Provide the (X, Y) coordinate of the cell's center where the given text is located.  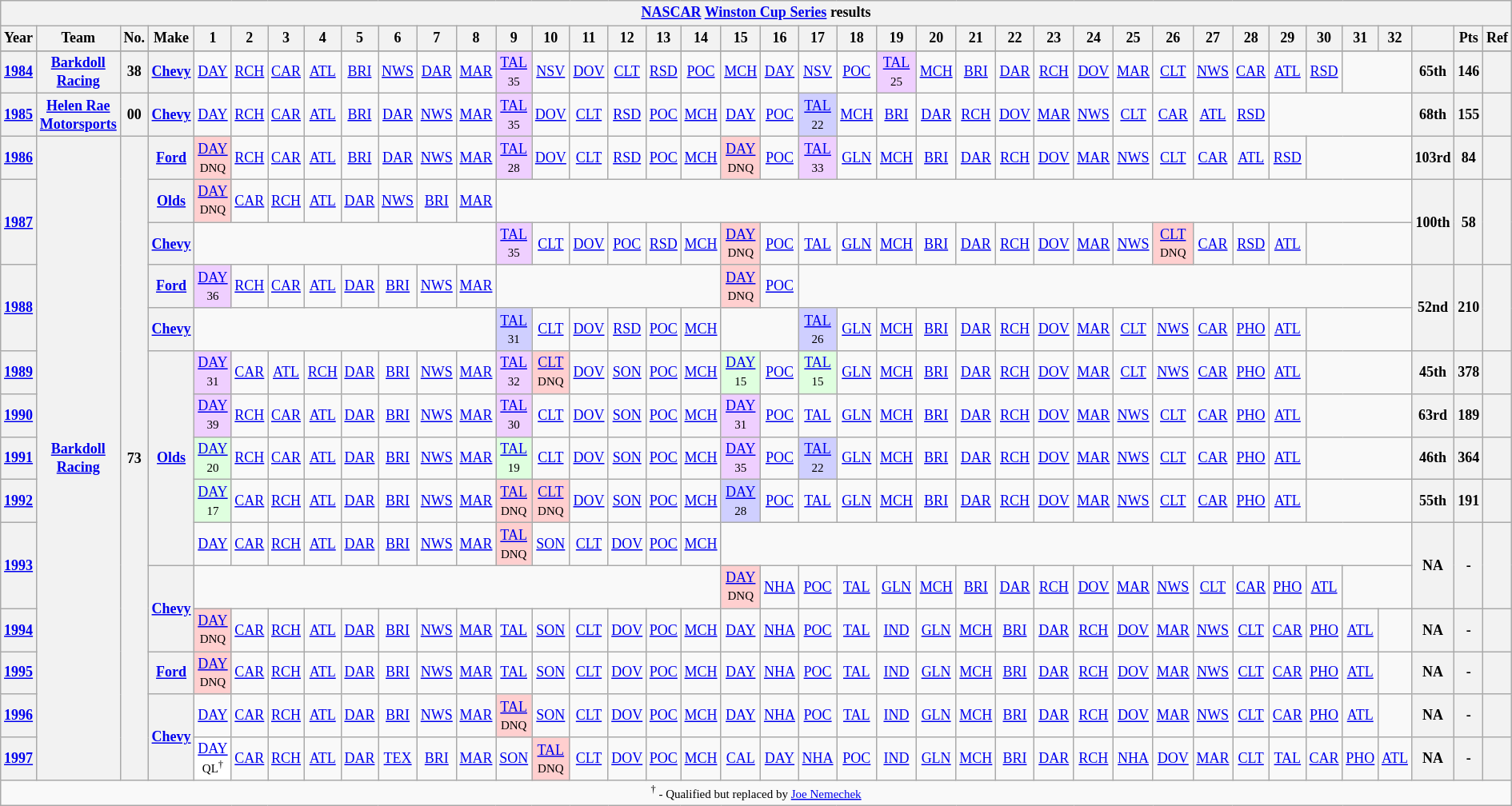
378 (1469, 373)
1987 (19, 222)
189 (1469, 415)
191 (1469, 501)
DAY36 (213, 286)
18 (857, 38)
1 (213, 38)
Team (78, 38)
13 (664, 38)
364 (1469, 458)
5 (360, 38)
1995 (19, 672)
Helen Rae Motorsports (78, 115)
19 (897, 38)
16 (780, 38)
TAL26 (818, 329)
38 (134, 72)
20 (936, 38)
103rd (1433, 158)
46th (1433, 458)
1985 (19, 115)
Ref (1498, 38)
1984 (19, 72)
29 (1287, 38)
NASCAR Winston Cup Series results (757, 13)
100th (1433, 222)
TAL19 (514, 458)
146 (1469, 72)
2 (250, 38)
25 (1134, 38)
DAY15 (741, 373)
TAL32 (514, 373)
4 (322, 38)
63rd (1433, 415)
Year (19, 38)
1988 (19, 307)
1997 (19, 759)
† - Qualified but replaced by Joe Nemechek (757, 793)
210 (1469, 307)
DAY28 (741, 501)
21 (976, 38)
10 (550, 38)
DAY20 (213, 458)
DAY17 (213, 501)
22 (1015, 38)
1992 (19, 501)
30 (1324, 38)
1993 (19, 565)
58 (1469, 222)
1989 (19, 373)
TAL15 (818, 373)
84 (1469, 158)
26 (1173, 38)
1990 (19, 415)
45th (1433, 373)
No. (134, 38)
DAYQL† (213, 759)
155 (1469, 115)
Pts (1469, 38)
32 (1395, 38)
31 (1360, 38)
3 (286, 38)
8 (476, 38)
23 (1054, 38)
55th (1433, 501)
1994 (19, 630)
65th (1433, 72)
14 (701, 38)
27 (1213, 38)
12 (627, 38)
CAL (741, 759)
15 (741, 38)
00 (134, 115)
DAY35 (741, 458)
TEX (398, 759)
28 (1251, 38)
TAL31 (514, 329)
7 (437, 38)
TAL33 (818, 158)
Make (171, 38)
9 (514, 38)
6 (398, 38)
1996 (19, 716)
11 (589, 38)
1991 (19, 458)
73 (134, 458)
DAY39 (213, 415)
52nd (1433, 307)
TAL28 (514, 158)
17 (818, 38)
TAL30 (514, 415)
1986 (19, 158)
68th (1433, 115)
24 (1094, 38)
TAL25 (897, 72)
